Return the [x, y] coordinate for the center point of the cell that contains the specified text.  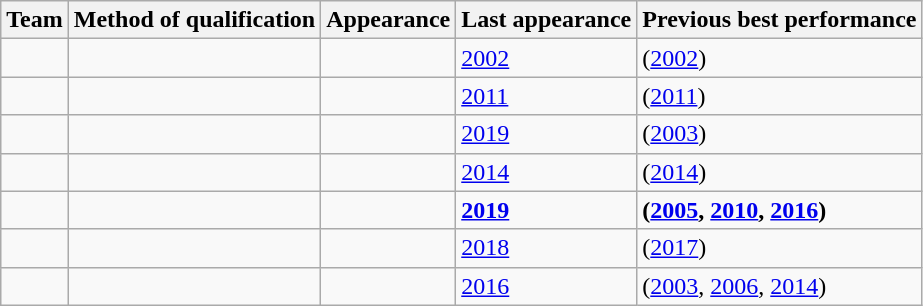
(2014) [780, 172]
(2002) [780, 58]
Appearance [388, 20]
2016 [546, 286]
2011 [546, 96]
2002 [546, 58]
(2005, 2010, 2016) [780, 210]
Last appearance [546, 20]
Method of qualification [194, 20]
(2011) [780, 96]
Previous best performance [780, 20]
Team [35, 20]
(2017) [780, 248]
(2003, 2006, 2014) [780, 286]
2018 [546, 248]
2014 [546, 172]
(2003) [780, 134]
